Determine the [x, y] coordinate at the center of the cell enclosing the given text.  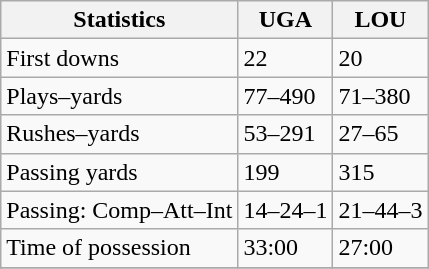
199 [286, 172]
22 [286, 58]
53–291 [286, 134]
27:00 [380, 248]
20 [380, 58]
315 [380, 172]
27–65 [380, 134]
Passing yards [120, 172]
Time of possession [120, 248]
Statistics [120, 20]
UGA [286, 20]
Plays–yards [120, 96]
77–490 [286, 96]
Rushes–yards [120, 134]
Passing: Comp–Att–Int [120, 210]
LOU [380, 20]
21–44–3 [380, 210]
First downs [120, 58]
71–380 [380, 96]
33:00 [286, 248]
14–24–1 [286, 210]
